Return (x, y) of the center of cell containing provided text 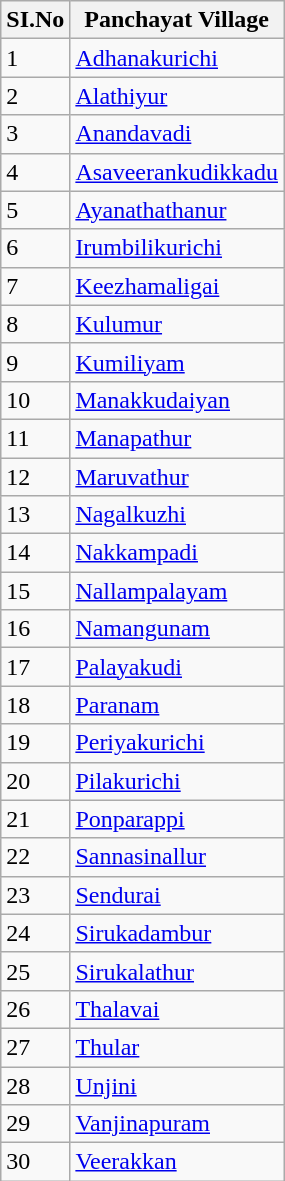
29 (36, 1124)
Paranam (177, 705)
2 (36, 96)
24 (36, 933)
19 (36, 743)
Ayanathathanur (177, 210)
Kumiliyam (177, 362)
12 (36, 477)
20 (36, 781)
Palayakudi (177, 667)
Namangunam (177, 629)
Veerakkan (177, 1162)
Thular (177, 1047)
21 (36, 819)
3 (36, 134)
Anandavadi (177, 134)
Thalavai (177, 1009)
Nagalkuzhi (177, 515)
18 (36, 705)
Irumbilikurichi (177, 248)
Sendurai (177, 895)
Maruvathur (177, 477)
8 (36, 324)
17 (36, 667)
SI.No (36, 20)
Unjini (177, 1085)
4 (36, 172)
7 (36, 286)
5 (36, 210)
26 (36, 1009)
6 (36, 248)
Alathiyur (177, 96)
10 (36, 400)
Adhanakurichi (177, 58)
30 (36, 1162)
Keezhamaligai (177, 286)
Panchayat Village (177, 20)
Ponparappi (177, 819)
Sannasinallur (177, 857)
22 (36, 857)
28 (36, 1085)
1 (36, 58)
Sirukadambur (177, 933)
Vanjinapuram (177, 1124)
15 (36, 591)
Nakkampadi (177, 553)
14 (36, 553)
Sirukalathur (177, 971)
11 (36, 438)
Pilakurichi (177, 781)
Manapathur (177, 438)
Asaveerankudikkadu (177, 172)
9 (36, 362)
Nallampalayam (177, 591)
23 (36, 895)
Kulumur (177, 324)
25 (36, 971)
16 (36, 629)
Manakkudaiyan (177, 400)
13 (36, 515)
27 (36, 1047)
Periyakurichi (177, 743)
